Extract the (x, y) coordinate from the center of the cell holding the provided text.  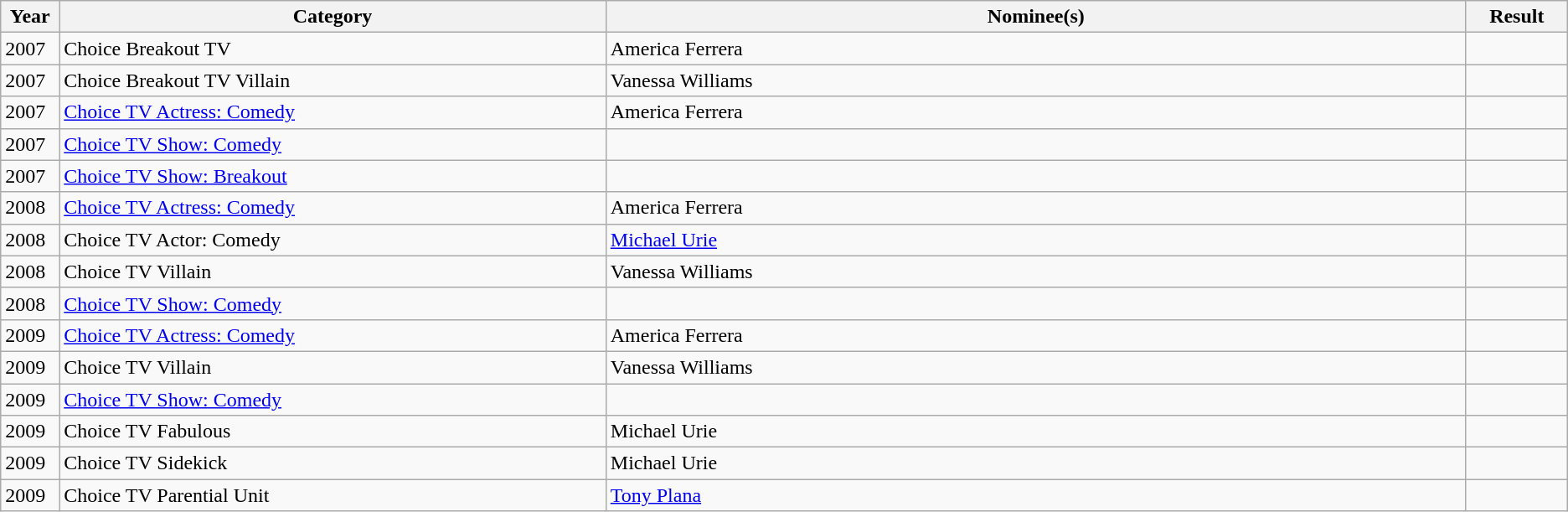
Year (30, 17)
Nominee(s) (1035, 17)
Result (1516, 17)
Choice TV Fabulous (333, 432)
Choice TV Actor: Comedy (333, 240)
Category (333, 17)
Choice Breakout TV (333, 49)
Choice TV Parential Unit (333, 495)
Choice Breakout TV Villain (333, 80)
Tony Plana (1035, 495)
Choice TV Sidekick (333, 463)
Choice TV Show: Breakout (333, 176)
